From the cell containing the given text, extract its center point as [x, y] coordinate. 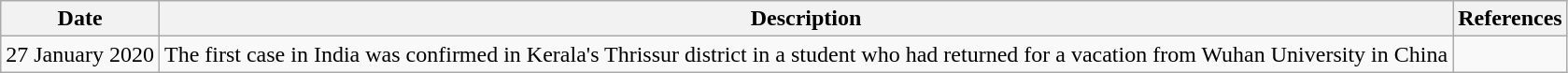
Description [805, 19]
References [1511, 19]
Date [80, 19]
The first case in India was confirmed in Kerala's Thrissur district in a student who had returned for a vacation from Wuhan University in China [805, 54]
27 January 2020 [80, 54]
